Capture the cell that displays the provided text and extract its (X, Y) central coordinate. 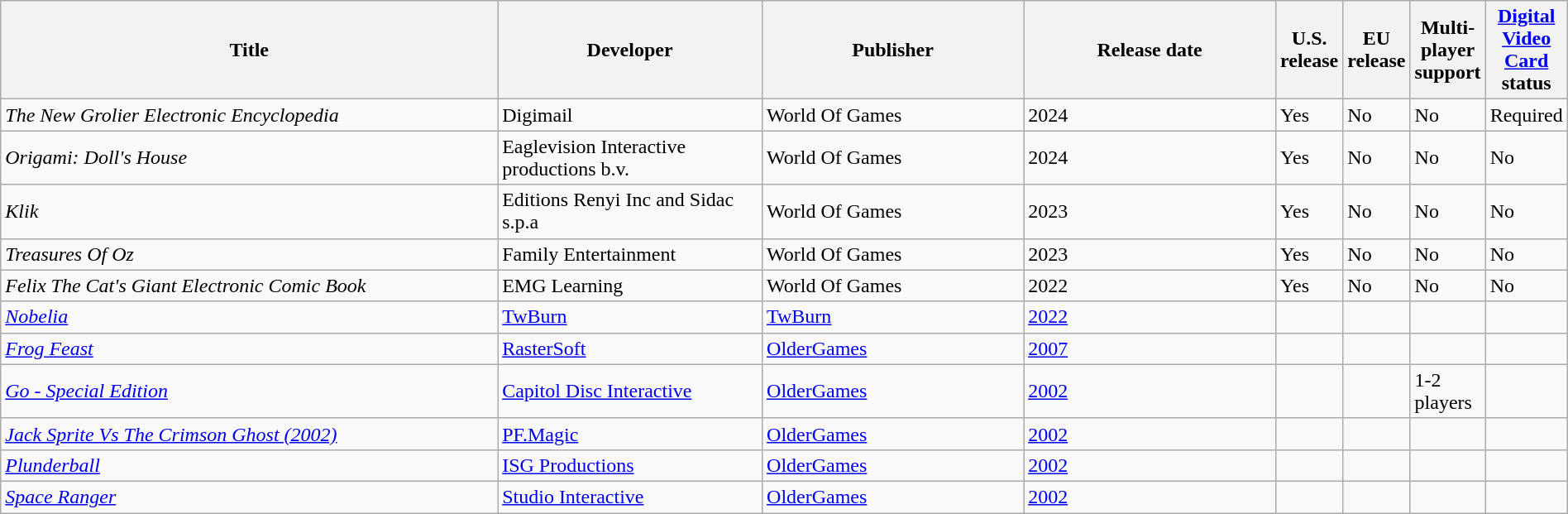
Publisher (893, 50)
Family Entertainment (630, 254)
EU release (1376, 50)
2007 (1150, 348)
Klik (250, 212)
The New Grolier Electronic Encyclopedia (250, 115)
U.S. release (1310, 50)
Go - Special Edition (250, 391)
Origami: Doll's House (250, 157)
Developer (630, 50)
Digimail (630, 115)
Digital Video Card status (1527, 50)
PF.Magic (630, 434)
RasterSoft (630, 348)
Frog Feast (250, 348)
Release date (1150, 50)
Capitol Disc Interactive (630, 391)
Eaglevision Interactive productions b.v. (630, 157)
Jack Sprite Vs The Crimson Ghost (2002) (250, 434)
Editions Renyi Inc and Sidac s.p.a (630, 212)
EMG Learning (630, 286)
Plunderball (250, 465)
Treasures Of Oz (250, 254)
Felix The Cat's Giant Electronic Comic Book (250, 286)
ISG Productions (630, 465)
Nobelia (250, 317)
Space Ranger (250, 497)
1-2 players (1447, 391)
Studio Interactive (630, 497)
Title (250, 50)
Multi-player support (1447, 50)
Required (1527, 115)
